Search for the cell housing the specified text and yield its (x, y) center coordinate. 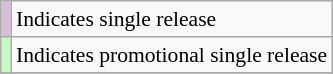
Indicates promotional single release (172, 55)
Indicates single release (172, 19)
